Locate the cell with the specified text and output its (X, Y) center coordinate. 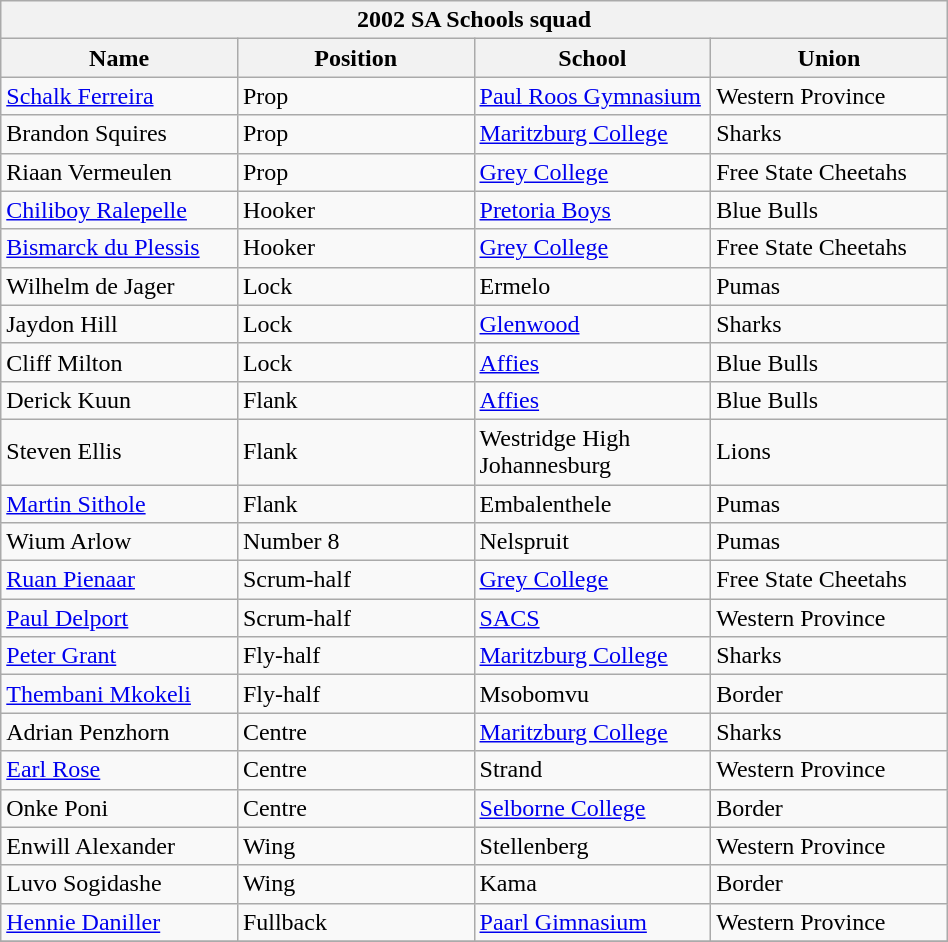
Embalenthele (592, 503)
Nelspruit (592, 542)
2002 SA Schools squad (474, 20)
Msobomvu (592, 694)
Steven Ellis (120, 452)
Onke Poni (120, 808)
Hennie Daniller (120, 922)
Brandon Squires (120, 134)
Riaan Vermeulen (120, 172)
Stellenberg (592, 846)
Luvo Sogidashe (120, 884)
Earl Rose (120, 770)
Wilhelm de Jager (120, 286)
Thembani Mkokeli (120, 694)
Adrian Penzhorn (120, 732)
Name (120, 58)
Kama (592, 884)
Ermelo (592, 286)
Bismarck du Plessis (120, 248)
Paarl Gimnasium (592, 922)
Glenwood (592, 324)
Martin Sithole (120, 503)
Chiliboy Ralepelle (120, 210)
Derick Kuun (120, 400)
Ruan Pienaar (120, 580)
Lions (830, 452)
Schalk Ferreira (120, 96)
Number 8 (356, 542)
Enwill Alexander (120, 846)
Jaydon Hill (120, 324)
Fullback (356, 922)
Paul Delport (120, 618)
Union (830, 58)
Westridge High Johannesburg (592, 452)
Position (356, 58)
Peter Grant (120, 656)
Wium Arlow (120, 542)
Strand (592, 770)
Selborne College (592, 808)
Cliff Milton (120, 362)
SACS (592, 618)
Paul Roos Gymnasium (592, 96)
School (592, 58)
Pretoria Boys (592, 210)
